Provide the (X, Y) coordinate of the cell's center where the given text is located.  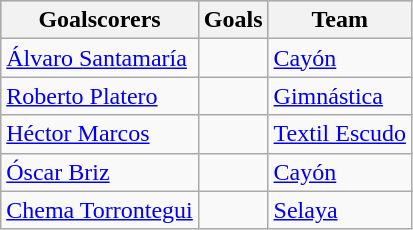
Álvaro Santamaría (100, 58)
Chema Torrontegui (100, 210)
Goalscorers (100, 20)
Roberto Platero (100, 96)
Óscar Briz (100, 172)
Team (340, 20)
Gimnástica (340, 96)
Selaya (340, 210)
Textil Escudo (340, 134)
Héctor Marcos (100, 134)
Goals (233, 20)
